Determine the [x, y] coordinate at the center of the cell enclosing the given text.  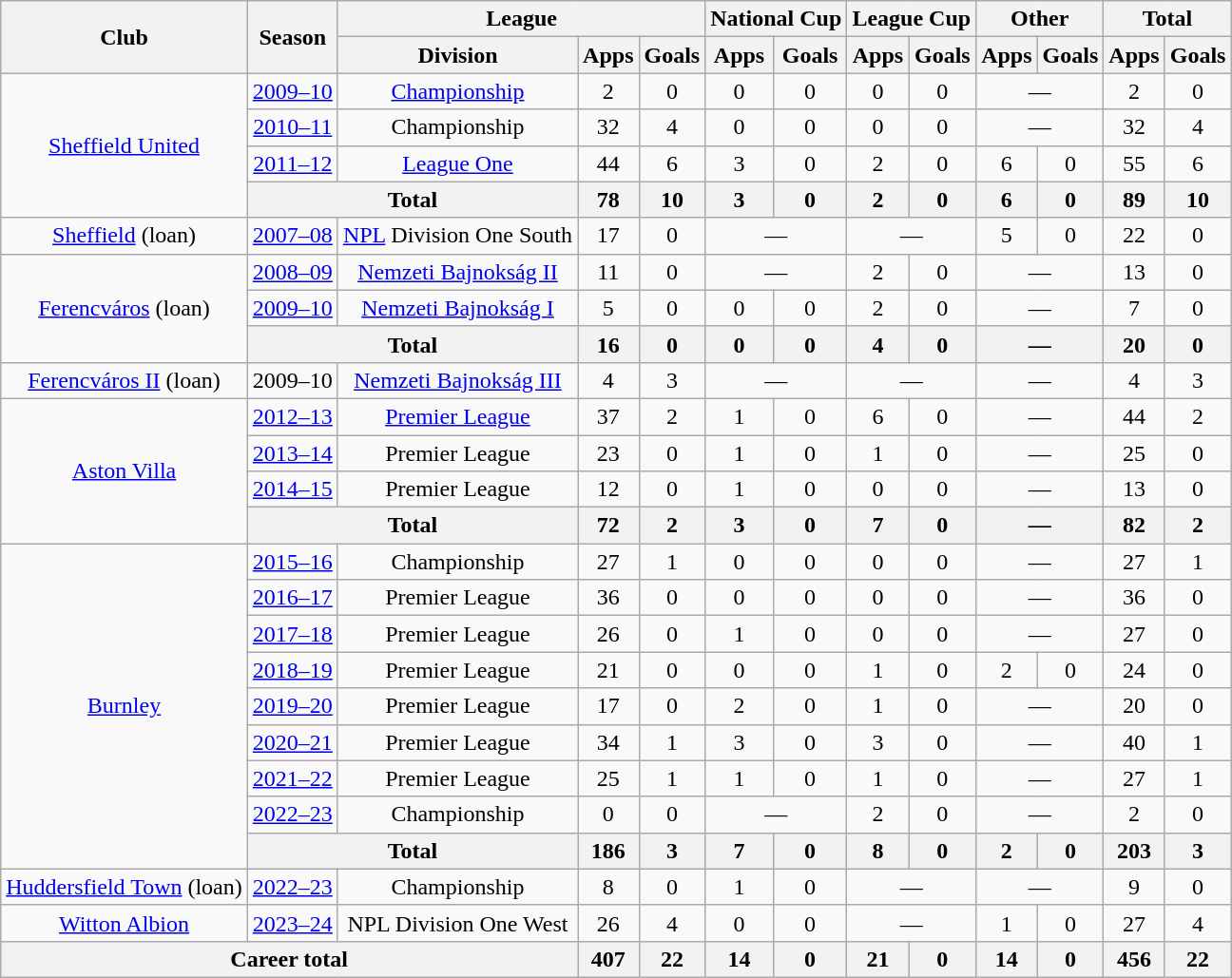
2023–24 [293, 923]
2013–14 [293, 453]
16 [608, 344]
Career total [289, 959]
2016–17 [293, 598]
NPL Division One West [457, 923]
2015–16 [293, 562]
89 [1134, 200]
Other [1040, 19]
League One [457, 163]
72 [608, 526]
2012–13 [293, 416]
2010–11 [293, 127]
2014–15 [293, 489]
Nemzeti Bajnokság III [457, 380]
55 [1134, 163]
203 [1134, 851]
2017–18 [293, 634]
40 [1134, 742]
Division [457, 55]
Huddersfield Town (loan) [125, 887]
23 [608, 453]
League Cup [912, 19]
Burnley [125, 707]
Sheffield (loan) [125, 236]
Ferencváros (loan) [125, 308]
Nemzeti Bajnokság I [457, 308]
Season [293, 37]
National Cup [776, 19]
Witton Albion [125, 923]
League [521, 19]
Sheffield United [125, 145]
11 [608, 272]
2021–22 [293, 778]
186 [608, 851]
2008–09 [293, 272]
78 [608, 200]
Aston Villa [125, 470]
37 [608, 416]
24 [1134, 670]
9 [1134, 887]
NPL Division One South [457, 236]
2007–08 [293, 236]
Nemzeti Bajnokság II [457, 272]
Ferencváros II (loan) [125, 380]
456 [1134, 959]
2019–20 [293, 706]
2011–12 [293, 163]
12 [608, 489]
Club [125, 37]
34 [608, 742]
2020–21 [293, 742]
2018–19 [293, 670]
407 [608, 959]
82 [1134, 526]
